Return [X, Y] of the center of cell containing provided text 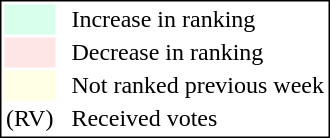
Decrease in ranking [198, 53]
Increase in ranking [198, 19]
(RV) [29, 119]
Received votes [198, 119]
Not ranked previous week [198, 85]
